Pinpoint the cell where the given text exists, returning its (x, y) midpoint coordinate. 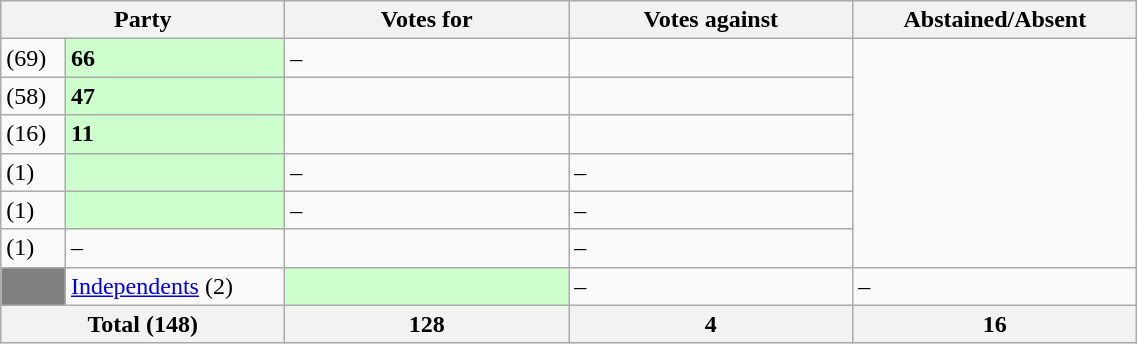
Votes against (711, 20)
11 (174, 134)
Votes for (427, 20)
47 (174, 96)
16 (995, 324)
(16) (34, 134)
4 (711, 324)
(58) (34, 96)
66 (174, 58)
Total (148) (143, 324)
Independents (2) (174, 286)
128 (427, 324)
Abstained/Absent (995, 20)
(69) (34, 58)
Party (143, 20)
